Output the [x, y] coordinate of the center of the cell containing the given text.  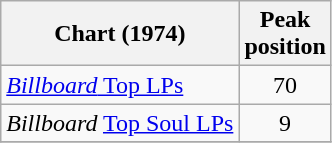
Chart (1974) [120, 34]
Billboard Top Soul LPs [120, 123]
Billboard Top LPs [120, 85]
Peakposition [285, 34]
70 [285, 85]
9 [285, 123]
